From the cell containing the given text, extract its center point as [X, Y] coordinate. 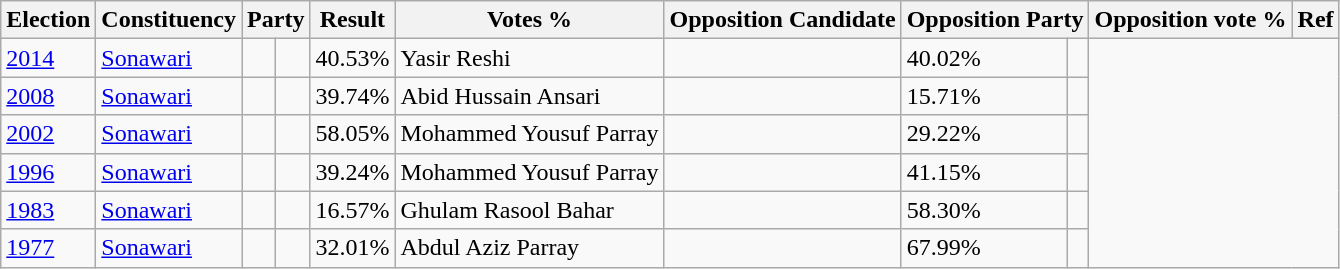
58.05% [352, 134]
2014 [48, 58]
32.01% [352, 248]
Result [352, 20]
Opposition Party [995, 20]
Opposition Candidate [782, 20]
39.24% [352, 172]
Opposition vote % [1190, 20]
2002 [48, 134]
Votes % [530, 20]
15.71% [984, 96]
41.15% [984, 172]
Ghulam Rasool Bahar [530, 210]
29.22% [984, 134]
39.74% [352, 96]
40.53% [352, 58]
1983 [48, 210]
40.02% [984, 58]
1977 [48, 248]
1996 [48, 172]
2008 [48, 96]
Ref [1316, 20]
Constituency [169, 20]
Election [48, 20]
Yasir Reshi [530, 58]
58.30% [984, 210]
67.99% [984, 248]
16.57% [352, 210]
Party [276, 20]
Abid Hussain Ansari [530, 96]
Abdul Aziz Parray [530, 248]
